Search for the cell housing the specified text and yield its [X, Y] center coordinate. 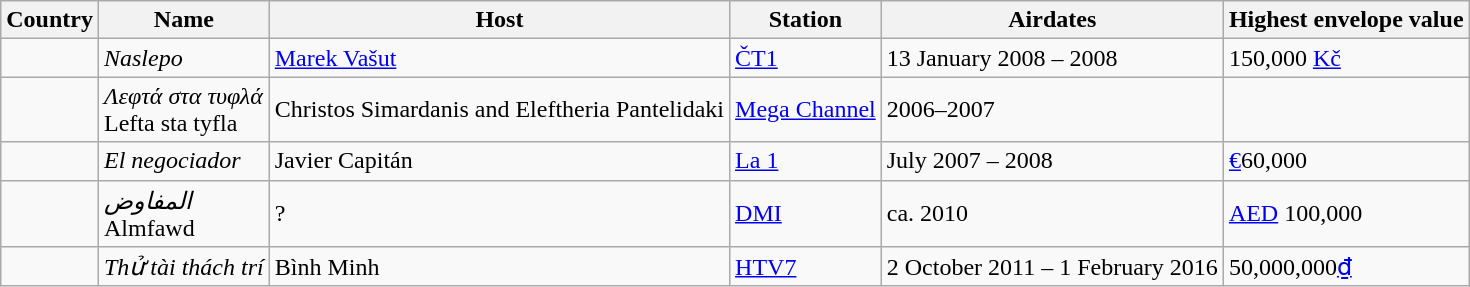
€60,000 [1346, 161]
2006–2007 [1052, 110]
Name [184, 20]
Highest envelope value [1346, 20]
ca. 2010 [1052, 214]
Country [50, 20]
Naslepo [184, 58]
Host [499, 20]
Christos Simardanis and Eleftheria Pantelidaki [499, 110]
2 October 2011 – 1 February 2016 [1052, 267]
المفاوضAlmfawd [184, 214]
El negociador [184, 161]
Bình Minh [499, 267]
Station [806, 20]
La 1 [806, 161]
ČT1 [806, 58]
Javier Capitán [499, 161]
DMI [806, 214]
HTV7 [806, 267]
Thử tài thách trí [184, 267]
Marek Vašut [499, 58]
13 January 2008 – 2008 [1052, 58]
Mega Channel [806, 110]
150,000 Kč [1346, 58]
? [499, 214]
July 2007 – 2008 [1052, 161]
AED 100,000 [1346, 214]
Λεφτά στα τυφλάLefta sta tyfla [184, 110]
Airdates [1052, 20]
50,000,000₫ [1346, 267]
